Identify which cell holds the provided text, then report its (x, y) central coordinate. 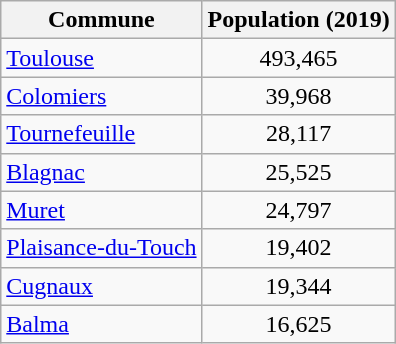
Plaisance-du-Touch (102, 248)
Blagnac (102, 172)
Commune (102, 20)
39,968 (298, 96)
16,625 (298, 324)
Population (2019) (298, 20)
Cugnaux (102, 286)
Toulouse (102, 58)
Tournefeuille (102, 134)
28,117 (298, 134)
493,465 (298, 58)
19,344 (298, 286)
Colomiers (102, 96)
24,797 (298, 210)
Muret (102, 210)
19,402 (298, 248)
Balma (102, 324)
25,525 (298, 172)
